Extract the (x, y) coordinate from the center of the cell holding the provided text.  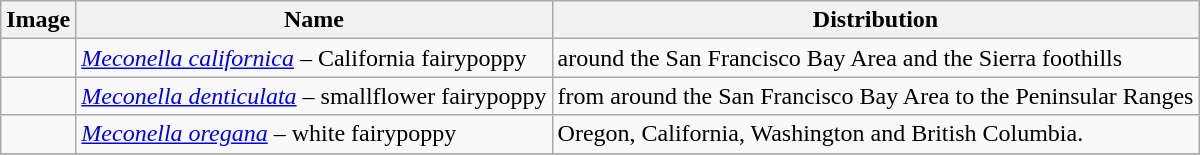
Name (314, 20)
Oregon, California, Washington and British Columbia. (876, 134)
Meconella denticulata – smallflower fairypoppy (314, 96)
Meconella oregana – white fairypoppy (314, 134)
from around the San Francisco Bay Area to the Peninsular Ranges (876, 96)
around the San Francisco Bay Area and the Sierra foothills (876, 58)
Distribution (876, 20)
Image (38, 20)
Meconella californica – California fairypoppy (314, 58)
